Locate the cell with the specified text and output its (x, y) center coordinate. 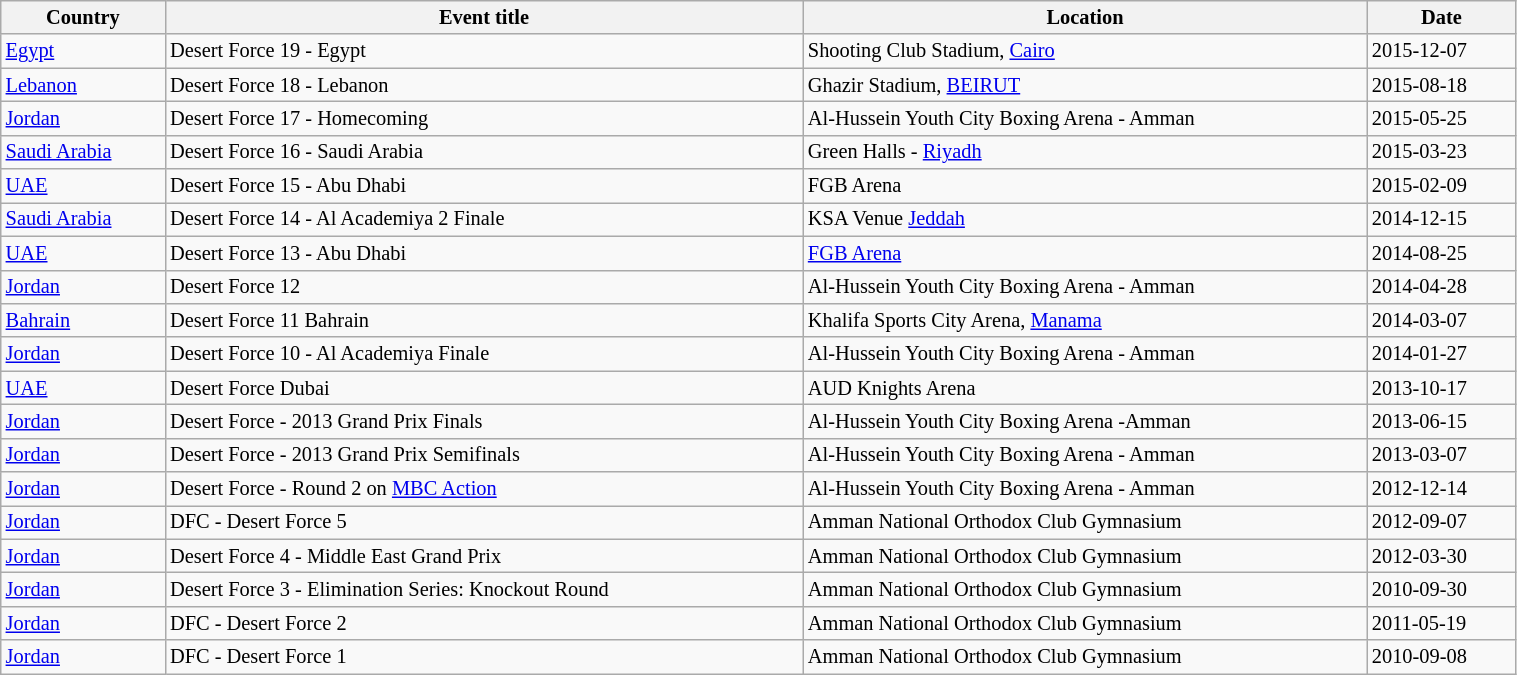
Desert Force 16 - Saudi Arabia (484, 152)
Ghazir Stadium, BEIRUT (1085, 85)
2014-08-25 (1442, 253)
Bahrain (83, 320)
2015-05-25 (1442, 118)
2015-12-07 (1442, 51)
Desert Force 3 - Elimination Series: Knockout Round (484, 589)
Country (83, 17)
Lebanon (83, 85)
2014-01-27 (1442, 354)
2014-04-28 (1442, 287)
2015-08-18 (1442, 85)
Egypt (83, 51)
2011-05-19 (1442, 623)
2012-12-14 (1442, 489)
2013-10-17 (1442, 388)
2010-09-08 (1442, 657)
2013-06-15 (1442, 421)
2015-02-09 (1442, 186)
2010-09-30 (1442, 589)
Shooting Club Stadium, Cairo (1085, 51)
Desert Force 13 - Abu Dhabi (484, 253)
Desert Force 15 - Abu Dhabi (484, 186)
Desert Force 11 Bahrain (484, 320)
Date (1442, 17)
Al-Hussein Youth City Boxing Arena -Amman (1085, 421)
2015-03-23 (1442, 152)
Desert Force 4 - Middle East Grand Prix (484, 556)
Desert Force 14 - Al Academiya 2 Finale (484, 219)
2014-03-07 (1442, 320)
Desert Force 17 - Homecoming (484, 118)
Desert Force 19 - Egypt (484, 51)
2013-03-07 (1442, 455)
DFC - Desert Force 1 (484, 657)
Desert Force Dubai (484, 388)
2012-03-30 (1442, 556)
Desert Force 12 (484, 287)
DFC - Desert Force 2 (484, 623)
Desert Force - 2013 Grand Prix Semifinals (484, 455)
Green Halls - Riyadh (1085, 152)
Location (1085, 17)
Desert Force 18 - Lebanon (484, 85)
2012-09-07 (1442, 522)
Desert Force 10 - Al Academiya Finale (484, 354)
Desert Force - Round 2 on MBC Action (484, 489)
2014-12-15 (1442, 219)
AUD Knights Arena (1085, 388)
Khalifa Sports City Arena, Manama (1085, 320)
KSA Venue Jeddah (1085, 219)
DFC - Desert Force 5 (484, 522)
Event title (484, 17)
Desert Force - 2013 Grand Prix Finals (484, 421)
